Locate the cell with the specified text and output its [X, Y] center coordinate. 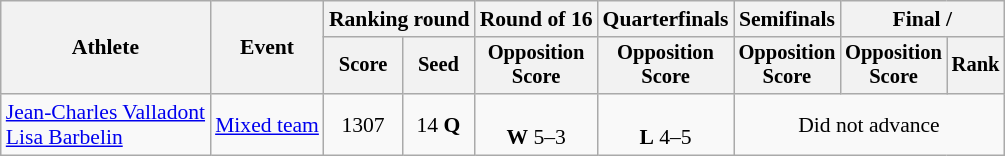
14 Q [438, 124]
Did not advance [870, 124]
Ranking round [400, 19]
Rank [976, 66]
Score [363, 66]
1307 [363, 124]
Event [267, 48]
Round of 16 [536, 19]
Seed [438, 66]
Athlete [106, 48]
W 5–3 [536, 124]
Semifinals [788, 19]
L 4–5 [666, 124]
Quarterfinals [666, 19]
Mixed team [267, 124]
Final / [922, 19]
Jean-Charles ValladontLisa Barbelin [106, 124]
